Search for the cell housing the specified text and yield its [X, Y] center coordinate. 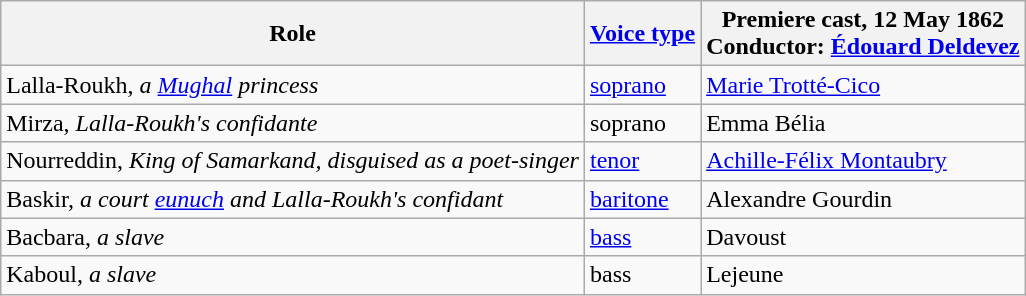
Voice type [642, 34]
Emma Bélia [863, 123]
tenor [642, 161]
Davoust [863, 237]
Kaboul, a slave [293, 275]
Achille-Félix Montaubry [863, 161]
Lalla-Roukh, a Mughal princess [293, 85]
Nourreddin, King of Samarkand, disguised as a poet-singer [293, 161]
Alexandre Gourdin [863, 199]
Mirza, Lalla-Roukh's confidante [293, 123]
baritone [642, 199]
Marie Trotté-Cico [863, 85]
Bacbara, a slave [293, 237]
Baskir, a court eunuch and Lalla-Roukh's confidant [293, 199]
Lejeune [863, 275]
Role [293, 34]
Premiere cast, 12 May 1862Conductor: Édouard Deldevez [863, 34]
